For the text-containing cell, return its midpoint in (x, y) coordinate format. 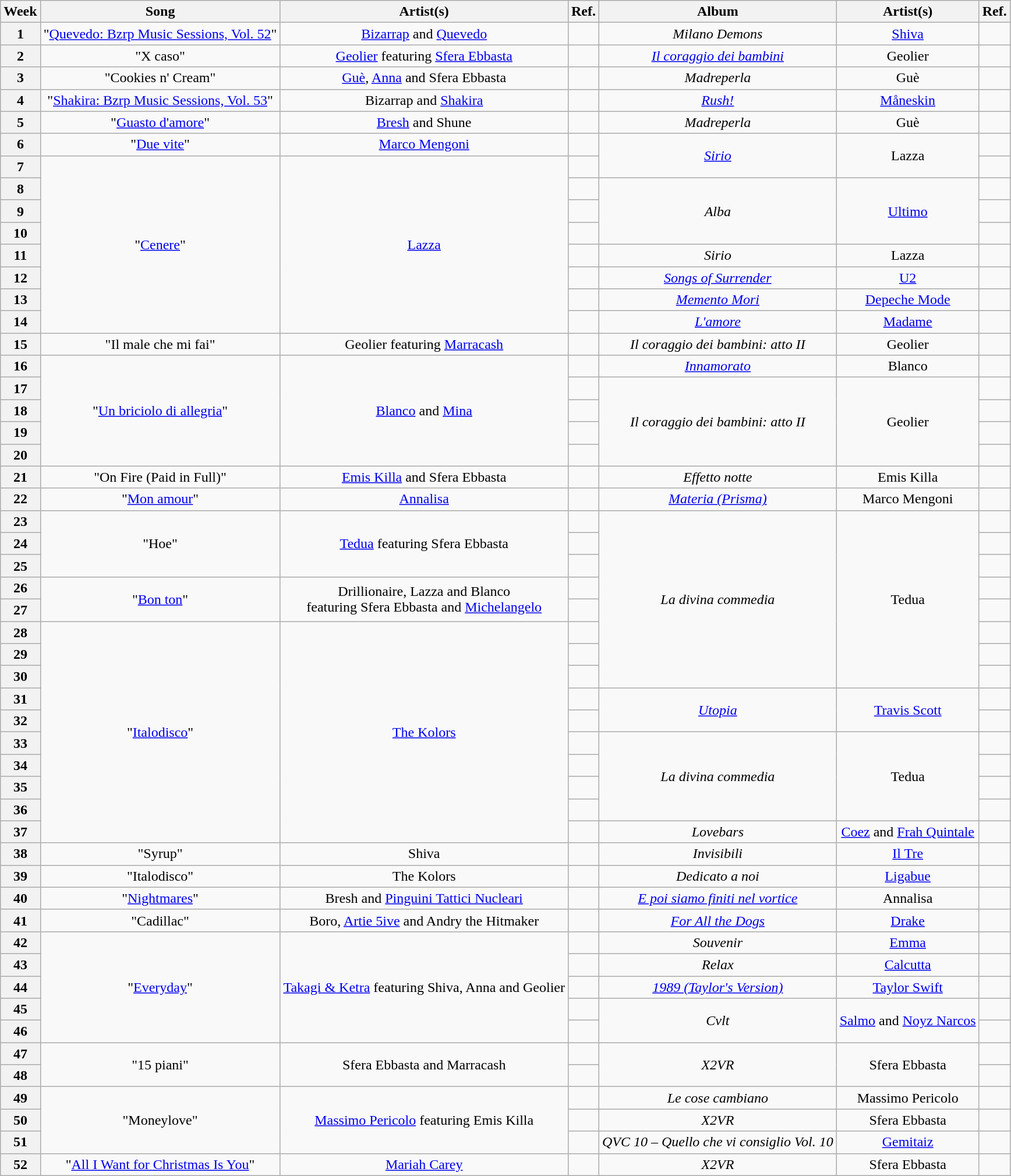
"Shakira: Bzrp Music Sessions, Vol. 53" (160, 100)
Bresh and Shune (424, 122)
16 (20, 366)
49 (20, 1098)
"Everyday" (160, 987)
Songs of Surrender (718, 278)
42 (20, 942)
18 (20, 411)
Sfera Ebbasta and Marracash (424, 1065)
1 (20, 34)
28 (20, 632)
Alba (718, 211)
Coez and Frah Quintale (907, 832)
"All I Want for Christmas Is You" (160, 1164)
"X caso" (160, 56)
"Cenere" (160, 244)
23 (20, 521)
17 (20, 389)
45 (20, 1009)
11 (20, 255)
QVC 10 – Quello che vi consiglio Vol. 10 (718, 1142)
Relax (718, 965)
Tedua featuring Sfera Ebbasta (424, 543)
"Moneylove" (160, 1120)
15 (20, 344)
Dedicato a noi (718, 876)
"15 piani" (160, 1065)
40 (20, 898)
Taylor Swift (907, 987)
30 (20, 677)
E poi siamo finiti nel vortice (718, 898)
"Cadillac" (160, 920)
43 (20, 965)
1989 (Taylor's Version) (718, 987)
26 (20, 588)
Cvlt (718, 1020)
For All the Dogs (718, 920)
12 (20, 278)
29 (20, 655)
"Hoe" (160, 543)
Takagi & Ketra featuring Shiva, Anna and Geolier (424, 987)
Gemitaiz (907, 1142)
Blanco and Mina (424, 411)
44 (20, 987)
38 (20, 854)
Ultimo (907, 211)
Ligabue (907, 876)
24 (20, 543)
Invisibili (718, 854)
2 (20, 56)
9 (20, 211)
Madame (907, 322)
27 (20, 610)
7 (20, 167)
Rush! (718, 100)
Geolier featuring Marracash (424, 344)
Emis Killa (907, 477)
10 (20, 233)
Materia (Prisma) (718, 499)
22 (20, 499)
8 (20, 189)
"On Fire (Paid in Full)" (160, 477)
Le cose cambiano (718, 1098)
"Mon amour" (160, 499)
Il coraggio dei bambini (718, 56)
"Syrup" (160, 854)
41 (20, 920)
Memento Mori (718, 300)
19 (20, 433)
Massimo Pericolo (907, 1098)
Travis Scott (907, 710)
Album (718, 12)
6 (20, 144)
"Quevedo: Bzrp Music Sessions, Vol. 52" (160, 34)
"Guasto d'amore" (160, 122)
Måneskin (907, 100)
"Bon ton" (160, 599)
Drillionaire, Lazza and Blanco featuring Sfera Ebbasta and Michelangelo (424, 599)
"Due vite" (160, 144)
Il Tre (907, 854)
13 (20, 300)
Emis Killa and Sfera Ebbasta (424, 477)
"Cookies n' Cream" (160, 78)
31 (20, 699)
3 (20, 78)
"Un briciolo di allegria" (160, 411)
20 (20, 455)
Calcutta (907, 965)
"Il male che mi fai" (160, 344)
50 (20, 1120)
51 (20, 1142)
Massimo Pericolo featuring Emis Killa (424, 1120)
14 (20, 322)
46 (20, 1032)
L'amore (718, 322)
Lovebars (718, 832)
Innamorato (718, 366)
U2 (907, 278)
Geolier featuring Sfera Ebbasta (424, 56)
47 (20, 1054)
Blanco (907, 366)
Souvenir (718, 942)
36 (20, 810)
37 (20, 832)
Drake (907, 920)
Bizarrap and Quevedo (424, 34)
Mariah Carey (424, 1164)
52 (20, 1164)
Week (20, 12)
Bizarrap and Shakira (424, 100)
39 (20, 876)
5 (20, 122)
Milano Demons (718, 34)
Song (160, 12)
Boro, Artie 5ive and Andry the Hitmaker (424, 920)
34 (20, 765)
Bresh and Pinguini Tattici Nucleari (424, 898)
"Nightmares" (160, 898)
35 (20, 787)
33 (20, 743)
Effetto notte (718, 477)
32 (20, 721)
Salmo and Noyz Narcos (907, 1020)
48 (20, 1076)
Emma (907, 942)
21 (20, 477)
Guè, Anna and Sfera Ebbasta (424, 78)
Utopia (718, 710)
25 (20, 566)
Depeche Mode (907, 300)
4 (20, 100)
